Capture the cell that displays the provided text and extract its [x, y] central coordinate. 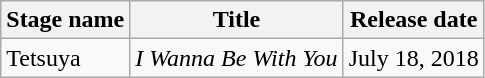
Title [236, 20]
Tetsuya [66, 58]
I Wanna Be With You [236, 58]
Release date [414, 20]
July 18, 2018 [414, 58]
Stage name [66, 20]
